Detect which cell encompasses the target text, then output its [x, y] center coordinate. 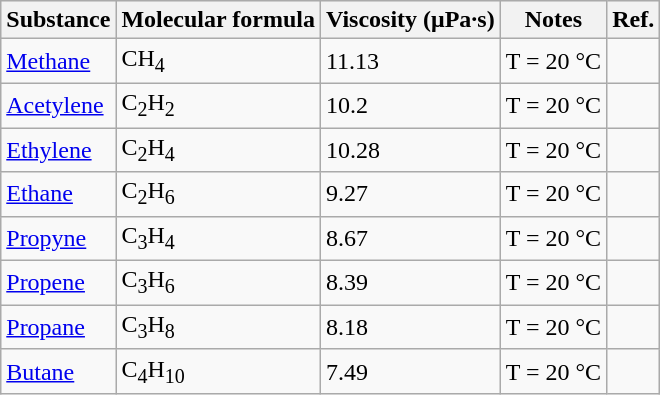
9.27 [410, 194]
C3H8 [218, 327]
C3H4 [218, 238]
Viscosity (μPa·s) [410, 20]
Butane [58, 371]
Molecular formula [218, 20]
C3H6 [218, 283]
11.13 [410, 61]
10.2 [410, 105]
Ref. [634, 20]
C2H4 [218, 150]
8.18 [410, 327]
Ethane [58, 194]
Propene [58, 283]
C2H6 [218, 194]
8.67 [410, 238]
8.39 [410, 283]
Propyne [58, 238]
Substance [58, 20]
7.49 [410, 371]
10.28 [410, 150]
Methane [58, 61]
Notes [553, 20]
Ethylene [58, 150]
C4H10 [218, 371]
Acetylene [58, 105]
C2H2 [218, 105]
Propane [58, 327]
CH4 [218, 61]
